Locate the cell with the specified text and output its (X, Y) center coordinate. 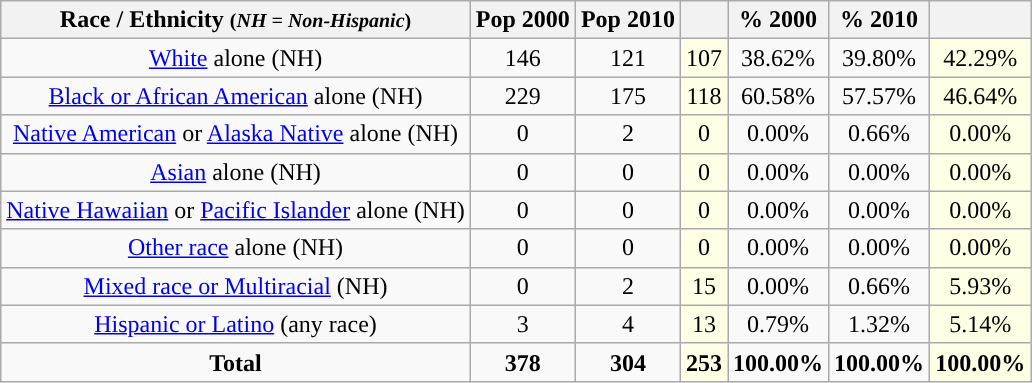
15 (704, 286)
0.79% (778, 324)
Race / Ethnicity (NH = Non-Hispanic) (236, 20)
% 2010 (880, 20)
146 (522, 58)
3 (522, 324)
175 (628, 96)
Native Hawaiian or Pacific Islander alone (NH) (236, 210)
38.62% (778, 58)
46.64% (980, 96)
118 (704, 96)
4 (628, 324)
107 (704, 58)
57.57% (880, 96)
Other race alone (NH) (236, 248)
Pop 2010 (628, 20)
39.80% (880, 58)
60.58% (778, 96)
Asian alone (NH) (236, 172)
1.32% (880, 324)
304 (628, 362)
229 (522, 96)
Black or African American alone (NH) (236, 96)
121 (628, 58)
White alone (NH) (236, 58)
Mixed race or Multiracial (NH) (236, 286)
13 (704, 324)
Hispanic or Latino (any race) (236, 324)
378 (522, 362)
42.29% (980, 58)
5.93% (980, 286)
Pop 2000 (522, 20)
5.14% (980, 324)
% 2000 (778, 20)
Native American or Alaska Native alone (NH) (236, 134)
Total (236, 362)
253 (704, 362)
